Find where the given text appears and provide that cell's center as (X, Y) coordinate. 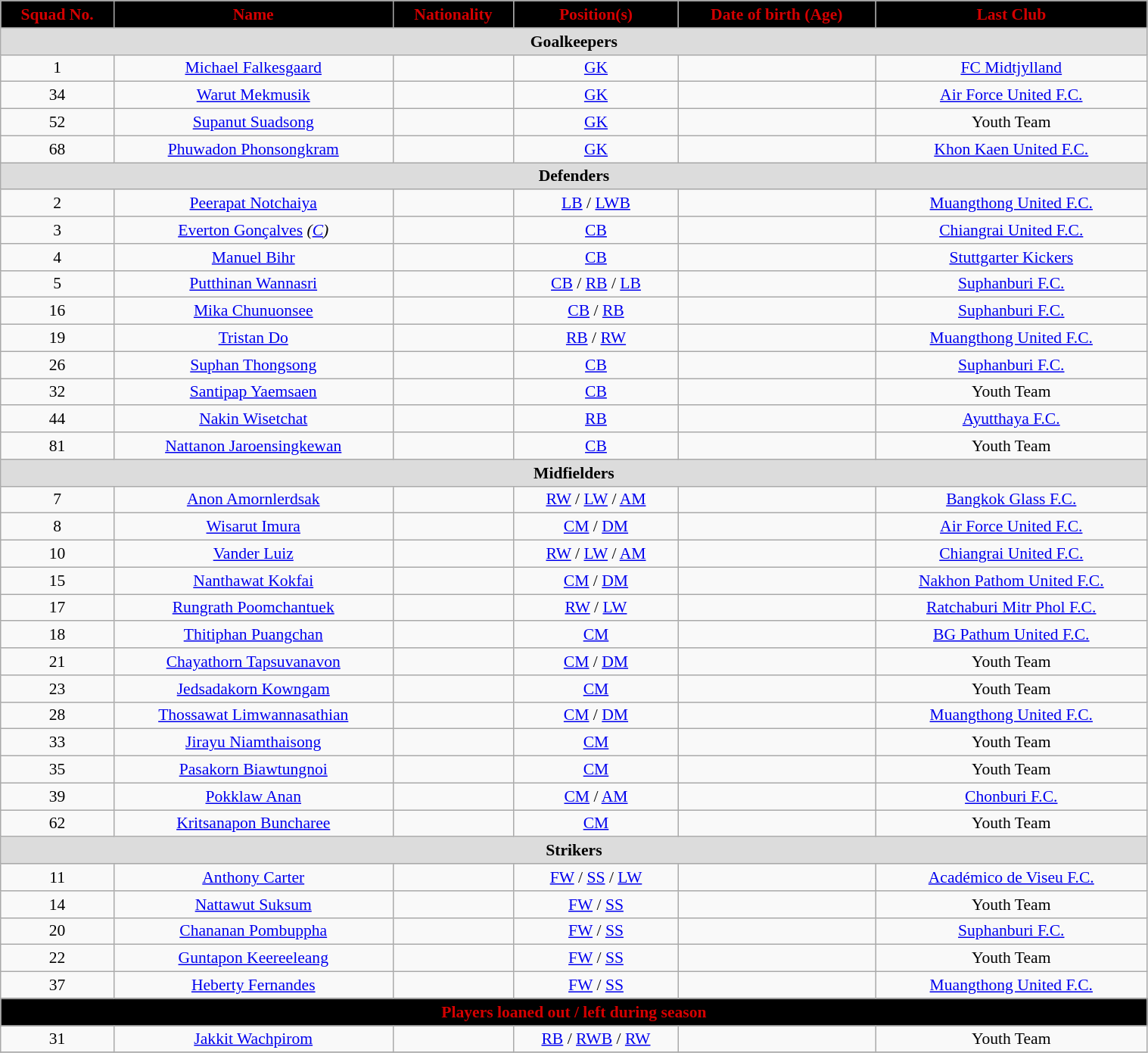
Guntapon Keereeleang (253, 958)
7 (58, 500)
Tristan Do (253, 338)
Khon Kaen United F.C. (1012, 149)
FC Midtjylland (1012, 68)
Bangkok Glass F.C. (1012, 500)
BG Pathum United F.C. (1012, 635)
4 (58, 257)
18 (58, 635)
Last Club (1012, 14)
Strikers (574, 851)
Supanut Suadsong (253, 123)
5 (58, 284)
1 (58, 68)
Vander Luiz (253, 554)
Santipap Yaemsaen (253, 392)
Chonburi F.C. (1012, 796)
Nattawut Suksum (253, 905)
Pasakorn Biawtungnoi (253, 770)
44 (58, 419)
Rungrath Poomchantuek (253, 608)
19 (58, 338)
Académico de Viseu F.C. (1012, 877)
Michael Falkesgaard (253, 68)
Jirayu Niamthaisong (253, 743)
Nanthawat Kokfai (253, 581)
Everton Gonçalves (C) (253, 230)
Pokklaw Anan (253, 796)
Squad No. (58, 14)
Nationality (453, 14)
32 (58, 392)
23 (58, 689)
RB / RWB / RW (596, 1039)
Thitiphan Puangchan (253, 635)
16 (58, 311)
Goalkeepers (574, 42)
CB / RB / LB (596, 284)
33 (58, 743)
Players loaned out / left during season (574, 1012)
Defenders (574, 176)
31 (58, 1039)
Nakin Wisetchat (253, 419)
LB / LWB (596, 204)
Warut Mekmusik (253, 95)
Name (253, 14)
22 (58, 958)
11 (58, 877)
Nakhon Pathom United F.C. (1012, 581)
81 (58, 446)
Date of birth (Age) (776, 14)
Ayutthaya F.C. (1012, 419)
20 (58, 931)
Anon Amornlerdsak (253, 500)
15 (58, 581)
14 (58, 905)
FW / SS / LW (596, 877)
Ratchaburi Mitr Phol F.C. (1012, 608)
Suphan Thongsong (253, 365)
Chananan Pombuppha (253, 931)
26 (58, 365)
Heberty Fernandes (253, 986)
2 (58, 204)
21 (58, 662)
Phuwadon Phonsongkram (253, 149)
CB / RB (596, 311)
68 (58, 149)
Chayathorn Tapsuvanavon (253, 662)
Nattanon Jaroensingkewan (253, 446)
8 (58, 527)
Mika Chunuonsee (253, 311)
Manuel Bihr (253, 257)
RB / RW (596, 338)
Midfielders (574, 473)
62 (58, 824)
10 (58, 554)
Putthinan Wannasri (253, 284)
CM / AM (596, 796)
Position(s) (596, 14)
RB (596, 419)
39 (58, 796)
3 (58, 230)
Peerapat Notchaiya (253, 204)
Jakkit Wachpirom (253, 1039)
Kritsanapon Buncharee (253, 824)
Jedsadakorn Kowngam (253, 689)
Anthony Carter (253, 877)
37 (58, 986)
Stuttgarter Kickers (1012, 257)
34 (58, 95)
RW / LW (596, 608)
17 (58, 608)
28 (58, 715)
52 (58, 123)
Thossawat Limwannasathian (253, 715)
Wisarut Imura (253, 527)
35 (58, 770)
